Pinpoint the cell where the given text exists, returning its (X, Y) midpoint coordinate. 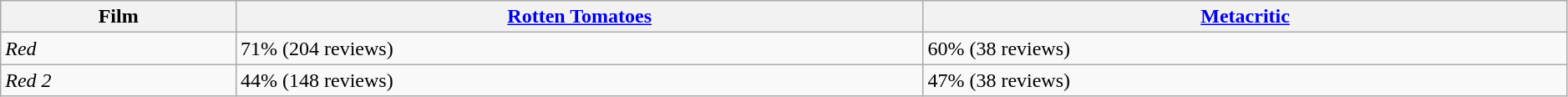
71% (204 reviews) (580, 48)
60% (38 reviews) (1245, 48)
44% (148 reviews) (580, 80)
Metacritic (1245, 17)
Rotten Tomatoes (580, 17)
Red 2 (119, 80)
47% (38 reviews) (1245, 80)
Red (119, 48)
Film (119, 17)
